For the text-containing cell, return its midpoint in (x, y) coordinate format. 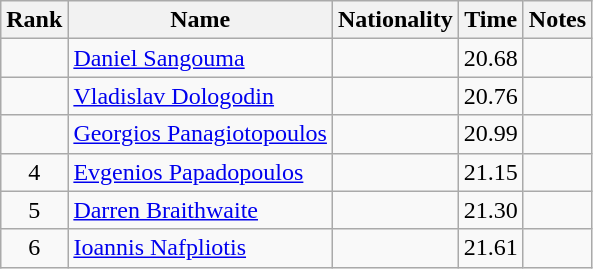
Nationality (395, 20)
Darren Braithwaite (200, 210)
Notes (557, 20)
Georgios Panagiotopoulos (200, 134)
21.30 (490, 210)
Time (490, 20)
Daniel Sangouma (200, 58)
Name (200, 20)
21.61 (490, 248)
Evgenios Papadopoulos (200, 172)
20.99 (490, 134)
6 (34, 248)
Vladislav Dologodin (200, 96)
4 (34, 172)
21.15 (490, 172)
20.68 (490, 58)
Ioannis Nafpliotis (200, 248)
20.76 (490, 96)
5 (34, 210)
Rank (34, 20)
